Provide the [X, Y] coordinate of the cell's center where the given text is located.  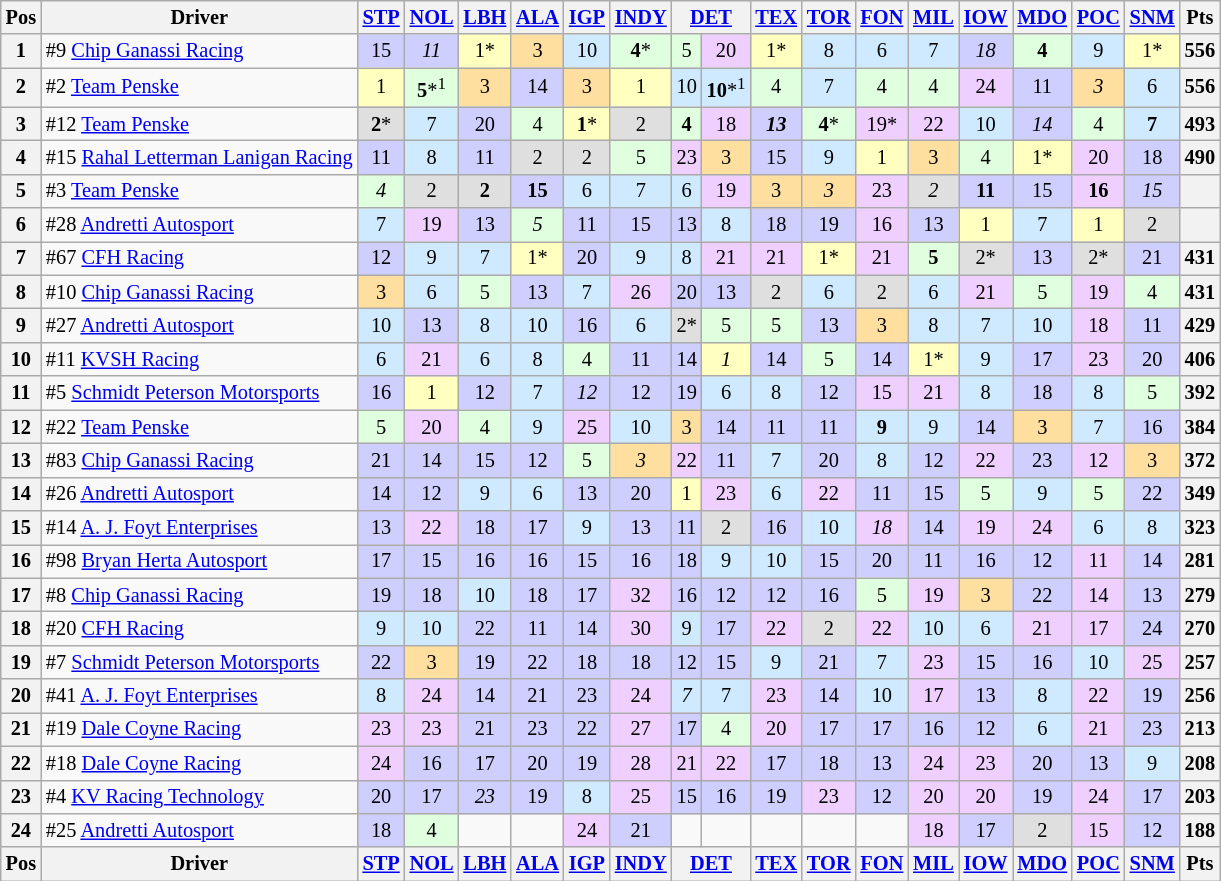
188 [1200, 830]
#9 Chip Ganassi Racing [200, 51]
#12 Team Penske [200, 124]
349 [1200, 494]
#2 Team Penske [200, 88]
26 [641, 292]
#10 Chip Ganassi Racing [200, 292]
#5 Schmidt Peterson Motorsports [200, 393]
203 [1200, 797]
257 [1200, 662]
270 [1200, 628]
#28 Andretti Autosport [200, 225]
384 [1200, 427]
490 [1200, 157]
372 [1200, 460]
#19 Dale Coyne Racing [200, 729]
#14 A. J. Foyt Enterprises [200, 527]
28 [641, 763]
#8 Chip Ganassi Racing [200, 595]
27 [641, 729]
323 [1200, 527]
#22 Team Penske [200, 427]
5*1 [432, 88]
30 [641, 628]
#15 Rahal Letterman Lanigan Racing [200, 157]
429 [1200, 326]
#3 Team Penske [200, 191]
#18 Dale Coyne Racing [200, 763]
213 [1200, 729]
#7 Schmidt Peterson Motorsports [200, 662]
#67 CFH Racing [200, 258]
#27 Andretti Autosport [200, 326]
#20 CFH Racing [200, 628]
392 [1200, 393]
19* [882, 124]
493 [1200, 124]
#11 KVSH Racing [200, 359]
#98 Bryan Herta Autosport [200, 561]
256 [1200, 696]
#26 Andretti Autosport [200, 494]
10*1 [726, 88]
#83 Chip Ganassi Racing [200, 460]
#41 A. J. Foyt Enterprises [200, 696]
208 [1200, 763]
279 [1200, 595]
#4 KV Racing Technology [200, 797]
#25 Andretti Autosport [200, 830]
281 [1200, 561]
32 [641, 595]
406 [1200, 359]
